From the cell containing the given text, extract its center point as [x, y] coordinate. 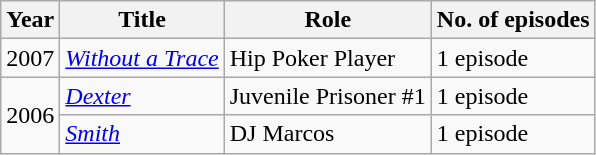
Year [30, 20]
Juvenile Prisoner #1 [328, 96]
No. of episodes [513, 20]
Dexter [142, 96]
Without a Trace [142, 58]
Title [142, 20]
2007 [30, 58]
Smith [142, 134]
Role [328, 20]
2006 [30, 115]
DJ Marcos [328, 134]
Hip Poker Player [328, 58]
